For the text-containing cell, return its midpoint in (x, y) coordinate format. 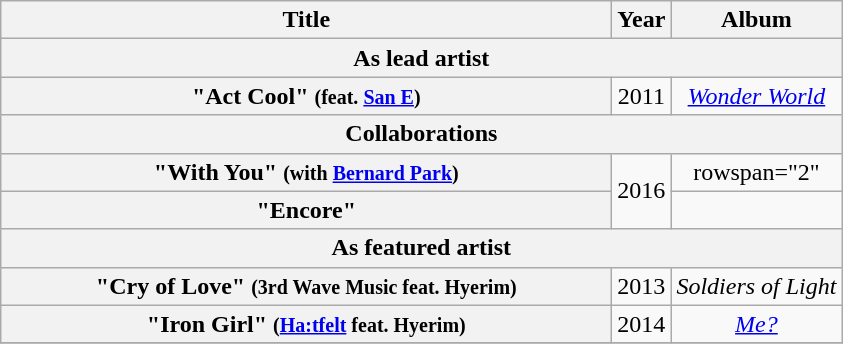
Soldiers of Light (756, 286)
2016 (642, 191)
Year (642, 20)
rowspan="2" (756, 172)
Title (306, 20)
2011 (642, 96)
"With You" (with Bernard Park) (306, 172)
Me? (756, 324)
2013 (642, 286)
2014 (642, 324)
As lead artist (422, 58)
"Act Cool" (feat. San E) (306, 96)
Album (756, 20)
Collaborations (422, 134)
Wonder World (756, 96)
"Encore" (306, 210)
"Cry of Love" (3rd Wave Music feat. Hyerim) (306, 286)
"Iron Girl" (Ha:tfelt feat. Hyerim) (306, 324)
As featured artist (422, 248)
